Detect which cell encompasses the target text, then output its (X, Y) center coordinate. 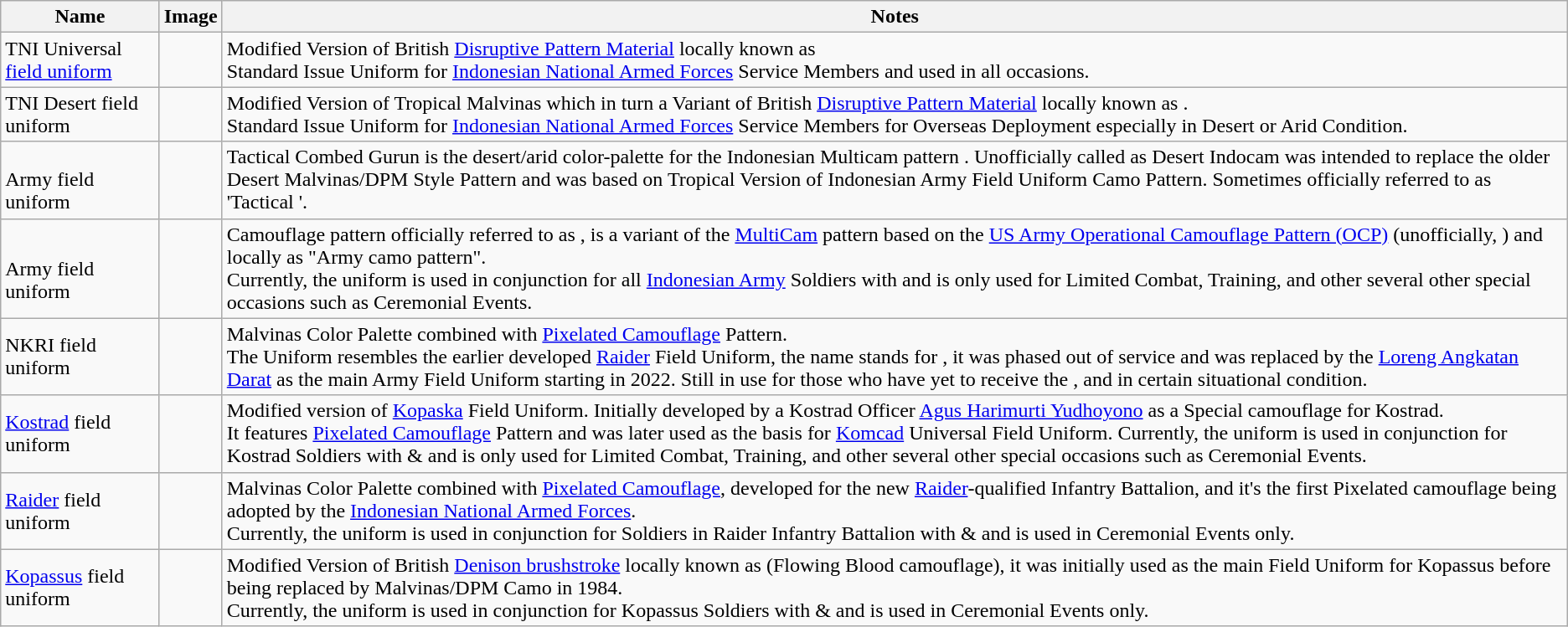
NKRI field uniform (80, 357)
Image (191, 17)
Kostrad field uniform (80, 434)
Notes (895, 17)
TNI Desert field uniform (80, 114)
Name (80, 17)
Raider field uniform (80, 511)
Kopassus field uniform (80, 588)
TNI Universal field uniform (80, 60)
